Return (x, y) of the center of cell containing provided text 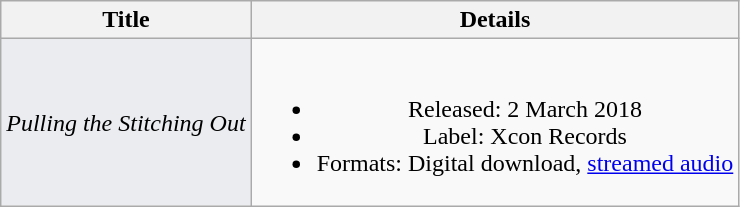
Pulling the Stitching Out (126, 122)
Title (126, 20)
Details (495, 20)
Released: 2 March 2018Label: Xcon RecordsFormats: Digital download, streamed audio (495, 122)
